Identify which cell holds the provided text, then report its [X, Y] central coordinate. 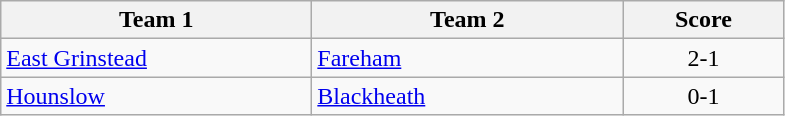
Team 2 [468, 20]
Team 1 [156, 20]
2-1 [704, 58]
Blackheath [468, 96]
0-1 [704, 96]
Fareham [468, 58]
East Grinstead [156, 58]
Score [704, 20]
Hounslow [156, 96]
